Output the [x, y] coordinate of the center of the cell containing the given text.  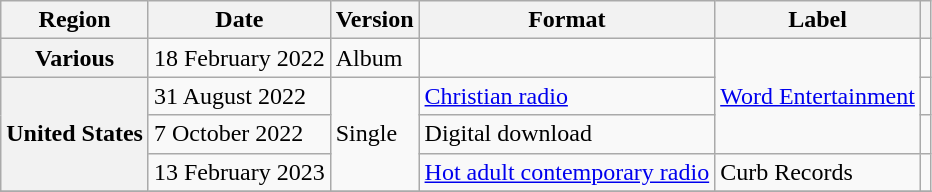
13 February 2023 [239, 172]
Format [567, 20]
Christian radio [567, 96]
Version [374, 20]
Single [374, 134]
7 October 2022 [239, 134]
31 August 2022 [239, 96]
Label [818, 20]
Digital download [567, 134]
United States [75, 134]
Word Entertainment [818, 96]
Date [239, 20]
Album [374, 58]
18 February 2022 [239, 58]
Region [75, 20]
Curb Records [818, 172]
Hot adult contemporary radio [567, 172]
Various [75, 58]
